Determine the (x, y) coordinate at the center of the cell enclosing the given text.  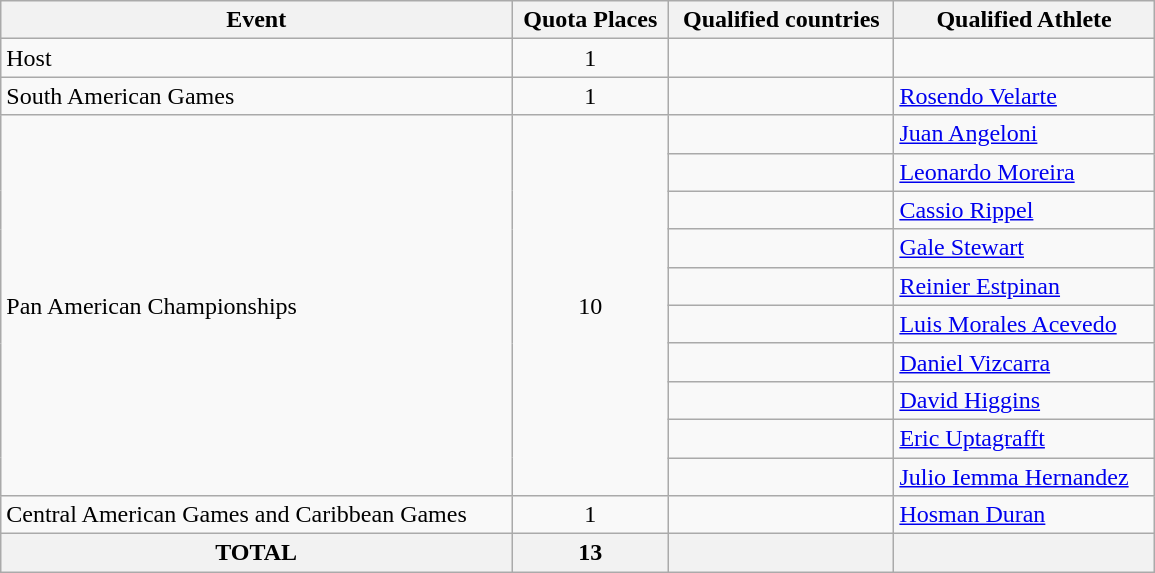
Qualified countries (782, 20)
Rosendo Velarte (1024, 96)
Gale Stewart (1024, 248)
Leonardo Moreira (1024, 172)
13 (590, 553)
Central American Games and Caribbean Games (256, 515)
10 (590, 306)
Pan American Championships (256, 306)
Daniel Vizcarra (1024, 362)
Qualified Athlete (1024, 20)
Julio Iemma Hernandez (1024, 477)
Eric Uptagrafft (1024, 438)
Reinier Estpinan (1024, 286)
Cassio Rippel (1024, 210)
Luis Morales Acevedo (1024, 324)
Event (256, 20)
David Higgins (1024, 400)
Host (256, 58)
South American Games (256, 96)
TOTAL (256, 553)
Hosman Duran (1024, 515)
Quota Places (590, 20)
Juan Angeloni (1024, 134)
